Identify which cell holds the provided text, then report its (X, Y) central coordinate. 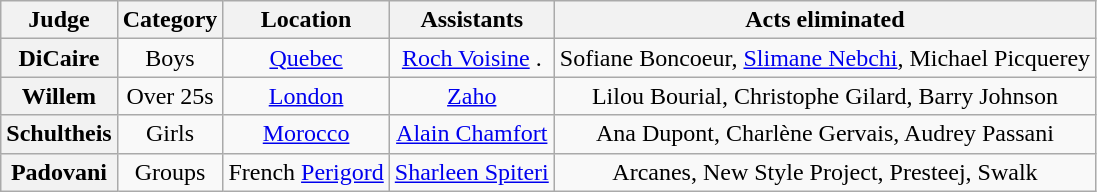
Padovani (59, 172)
Over 25s (170, 96)
Judge (59, 20)
Girls (170, 134)
Roch Voisine . (472, 58)
Groups (170, 172)
Morocco (306, 134)
Zaho (472, 96)
Willem (59, 96)
Quebec (306, 58)
Alain Chamfort (472, 134)
Schultheis (59, 134)
Ana Dupont, Charlène Gervais, Audrey Passani (824, 134)
Location (306, 20)
Sharleen Spiteri (472, 172)
London (306, 96)
Sofiane Boncoeur, Slimane Nebchi, Michael Picquerey (824, 58)
DiCaire (59, 58)
Lilou Bourial, Christophe Gilard, Barry Johnson (824, 96)
French Perigord (306, 172)
Acts eliminated (824, 20)
Arcanes, New Style Project, Presteej, Swalk (824, 172)
Assistants (472, 20)
Category (170, 20)
Boys (170, 58)
